Search for the cell housing the specified text and yield its (X, Y) center coordinate. 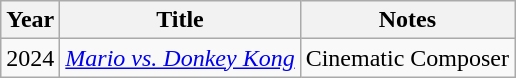
Year (30, 20)
2024 (30, 58)
Mario vs. Donkey Kong (180, 58)
Notes (407, 20)
Title (180, 20)
Cinematic Composer (407, 58)
